Return the [x, y] coordinate for the center point of the cell that contains the specified text.  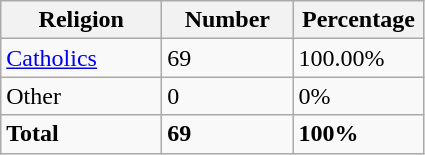
0 [228, 96]
Percentage [358, 20]
Other [82, 96]
0% [358, 96]
Catholics [82, 58]
Religion [82, 20]
100.00% [358, 58]
100% [358, 134]
Total [82, 134]
Number [228, 20]
